Pinpoint the cell where the given text exists, returning its [X, Y] midpoint coordinate. 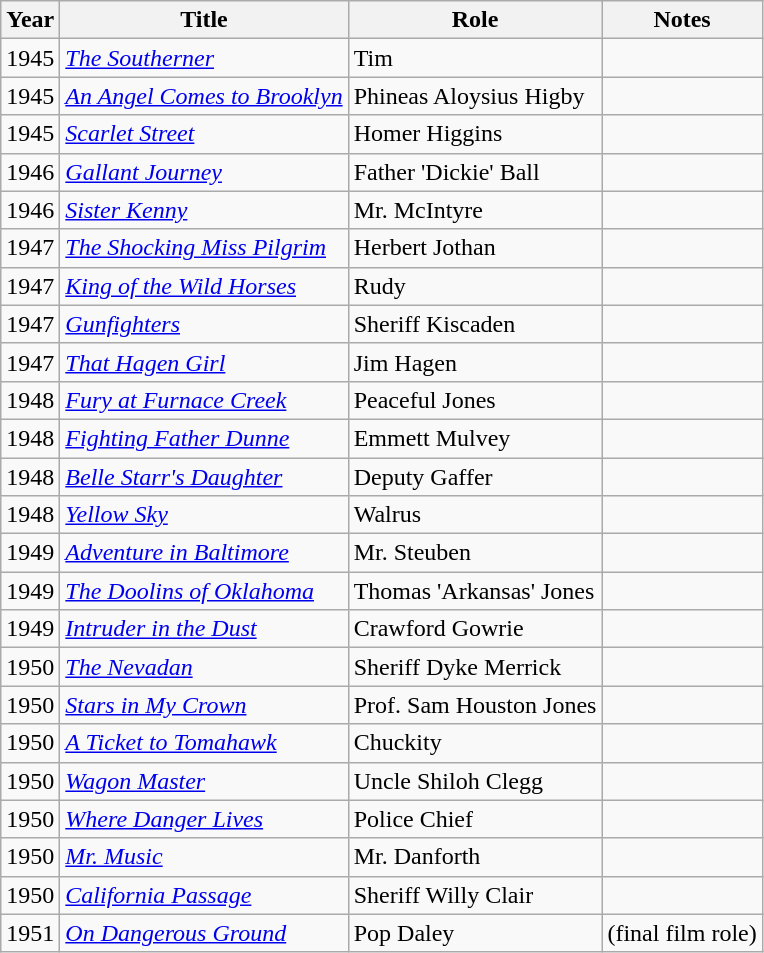
Deputy Gaffer [475, 477]
Walrus [475, 515]
Thomas 'Arkansas' Jones [475, 591]
Year [30, 20]
Intruder in the Dust [204, 629]
A Ticket to Tomahawk [204, 743]
Chuckity [475, 743]
The Nevadan [204, 667]
Mr. Music [204, 857]
Fighting Father Dunne [204, 438]
Mr. McIntyre [475, 210]
Scarlet Street [204, 134]
Tim [475, 58]
1951 [30, 933]
Role [475, 20]
Peaceful Jones [475, 400]
Prof. Sam Houston Jones [475, 705]
On Dangerous Ground [204, 933]
Belle Starr's Daughter [204, 477]
Mr. Steuben [475, 553]
Rudy [475, 286]
Phineas Aloysius Higby [475, 96]
Notes [682, 20]
Sheriff Dyke Merrick [475, 667]
Yellow Sky [204, 515]
Homer Higgins [475, 134]
The Doolins of Oklahoma [204, 591]
Father 'Dickie' Ball [475, 172]
(final film role) [682, 933]
Gallant Journey [204, 172]
The Shocking Miss Pilgrim [204, 248]
That Hagen Girl [204, 362]
Gunfighters [204, 324]
Fury at Furnace Creek [204, 400]
Sheriff Willy Clair [475, 895]
Crawford Gowrie [475, 629]
Sister Kenny [204, 210]
Wagon Master [204, 781]
Herbert Jothan [475, 248]
King of the Wild Horses [204, 286]
Sheriff Kiscaden [475, 324]
Stars in My Crown [204, 705]
Pop Daley [475, 933]
Where Danger Lives [204, 819]
Police Chief [475, 819]
Title [204, 20]
Jim Hagen [475, 362]
Mr. Danforth [475, 857]
California Passage [204, 895]
Emmett Mulvey [475, 438]
Uncle Shiloh Clegg [475, 781]
The Southerner [204, 58]
Adventure in Baltimore [204, 553]
An Angel Comes to Brooklyn [204, 96]
